For the text-containing cell, return its midpoint in (X, Y) coordinate format. 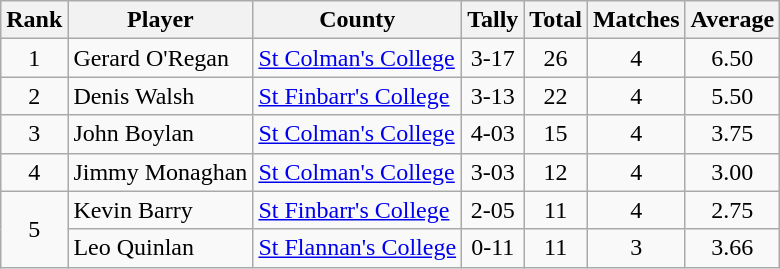
22 (556, 96)
John Boylan (160, 134)
4-03 (493, 134)
2-05 (493, 210)
1 (34, 58)
5 (34, 229)
County (358, 20)
St Flannan's College (358, 248)
3.00 (732, 172)
Tally (493, 20)
6.50 (732, 58)
12 (556, 172)
5.50 (732, 96)
Kevin Barry (160, 210)
Rank (34, 20)
26 (556, 58)
Average (732, 20)
Gerard O'Regan (160, 58)
3-03 (493, 172)
Leo Quinlan (160, 248)
15 (556, 134)
Matches (636, 20)
2 (34, 96)
Denis Walsh (160, 96)
2.75 (732, 210)
0-11 (493, 248)
Jimmy Monaghan (160, 172)
3-17 (493, 58)
Total (556, 20)
3.66 (732, 248)
3-13 (493, 96)
Player (160, 20)
3.75 (732, 134)
